Capture the cell that displays the provided text and extract its (X, Y) central coordinate. 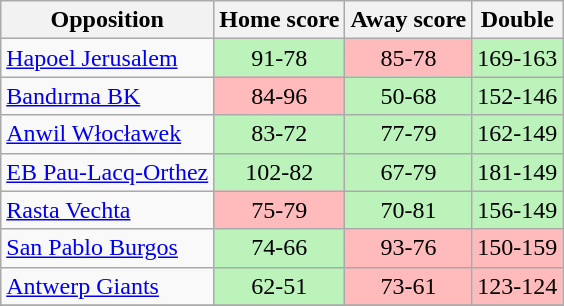
Rasta Vechta (108, 210)
Bandırma BK (108, 96)
70-81 (408, 210)
Antwerp Giants (108, 286)
181-149 (518, 172)
84-96 (280, 96)
Double (518, 20)
62-51 (280, 286)
75-79 (280, 210)
77-79 (408, 134)
EB Pau-Lacq-Orthez (108, 172)
156-149 (518, 210)
123-124 (518, 286)
Hapoel Jerusalem (108, 58)
San Pablo Burgos (108, 248)
152-146 (518, 96)
73-61 (408, 286)
162-149 (518, 134)
169-163 (518, 58)
Anwil Włocławek (108, 134)
83-72 (280, 134)
93-76 (408, 248)
150-159 (518, 248)
85-78 (408, 58)
Away score (408, 20)
Home score (280, 20)
67-79 (408, 172)
102-82 (280, 172)
50-68 (408, 96)
91-78 (280, 58)
Opposition (108, 20)
74-66 (280, 248)
